Scan for the cell matching the given text and deliver its [X, Y] coordinate at center. 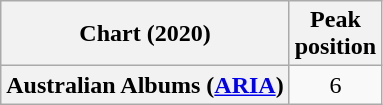
Peakposition [335, 34]
Australian Albums (ARIA) [145, 85]
6 [335, 85]
Chart (2020) [145, 34]
